Return the (x, y) coordinate for the center point of the cell that contains the specified text.  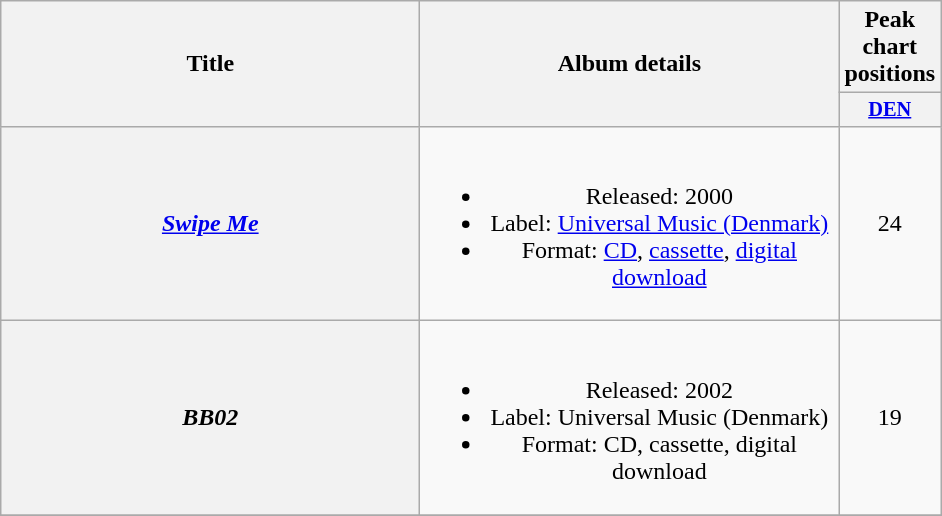
Album details (630, 64)
DEN (890, 110)
Released: 2002Label: Universal Music (Denmark)Format: CD, cassette, digital download (630, 418)
Title (210, 64)
Peak chart positions (890, 47)
Released: 2000Label: Universal Music (Denmark)Format: CD, cassette, digital download (630, 223)
24 (890, 223)
BB02 (210, 418)
Swipe Me (210, 223)
19 (890, 418)
